Return [x, y] of the center of cell containing provided text 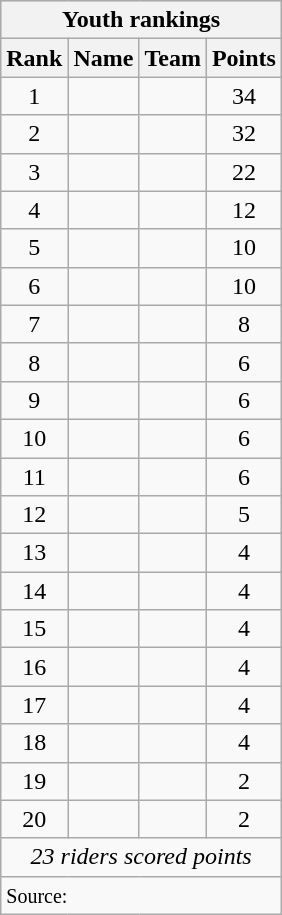
7 [34, 324]
Rank [34, 58]
Team [173, 58]
18 [34, 743]
20 [34, 819]
3 [34, 172]
Points [244, 58]
15 [34, 629]
9 [34, 400]
14 [34, 591]
Name [104, 58]
22 [244, 172]
16 [34, 667]
11 [34, 477]
13 [34, 553]
23 riders scored points [142, 857]
34 [244, 96]
1 [34, 96]
Source: [142, 895]
19 [34, 781]
17 [34, 705]
Youth rankings [142, 20]
32 [244, 134]
